Find where the given text appears and provide that cell's center as [X, Y] coordinate. 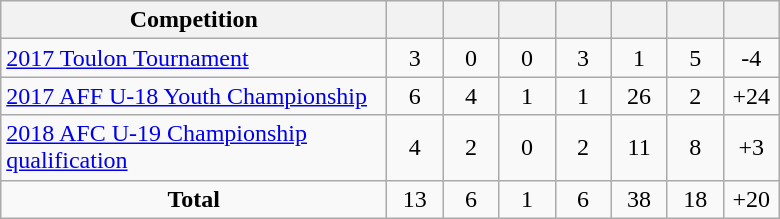
18 [695, 199]
+20 [751, 199]
Competition [194, 20]
8 [695, 148]
2018 AFC U-19 Championship qualification [194, 148]
26 [639, 96]
-4 [751, 58]
+3 [751, 148]
38 [639, 199]
11 [639, 148]
2017 AFF U-18 Youth Championship [194, 96]
5 [695, 58]
+24 [751, 96]
2017 Toulon Tournament [194, 58]
Total [194, 199]
13 [415, 199]
